Find where the given text appears and provide that cell's center as [X, Y] coordinate. 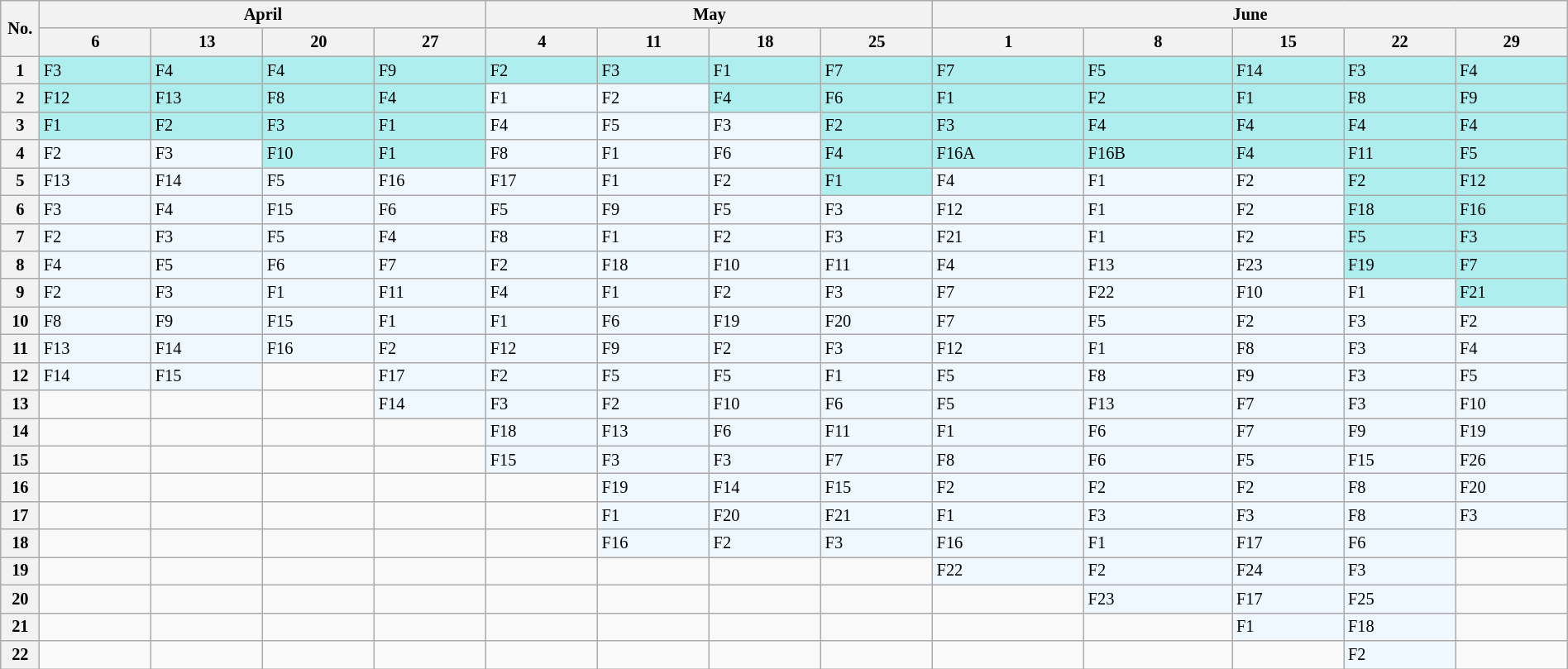
27 [430, 42]
10 [20, 321]
2 [20, 98]
5 [20, 181]
April [263, 14]
19 [20, 571]
June [1250, 14]
F16B [1158, 154]
3 [20, 126]
9 [20, 293]
F24 [1288, 571]
F16A [1009, 154]
7 [20, 237]
25 [877, 42]
F25 [1399, 599]
F26 [1512, 460]
No. [20, 28]
17 [20, 515]
12 [20, 376]
16 [20, 487]
21 [20, 627]
14 [20, 432]
May [710, 14]
29 [1512, 42]
